Locate the cell with the specified text and output its (x, y) center coordinate. 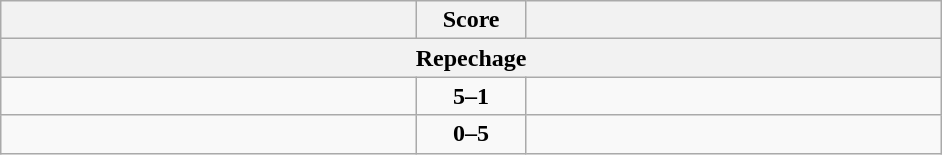
0–5 (472, 134)
Score (472, 20)
Repechage (472, 58)
5–1 (472, 96)
